Identify which cell holds the provided text, then report its (X, Y) central coordinate. 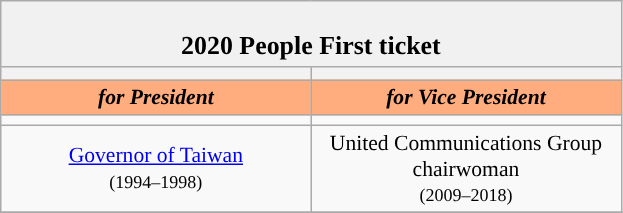
Governor of Taiwan(1994–1998) (156, 170)
for President (156, 98)
for Vice President (466, 98)
United Communications Group chairwoman (2009–2018) (466, 170)
2020 People First ticket (311, 34)
